From the cell containing the given text, extract its center point as (X, Y) coordinate. 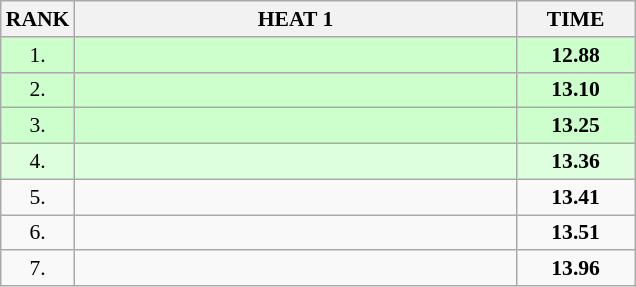
13.96 (576, 269)
5. (38, 197)
TIME (576, 19)
13.36 (576, 162)
7. (38, 269)
13.41 (576, 197)
2. (38, 90)
12.88 (576, 55)
13.10 (576, 90)
13.51 (576, 233)
6. (38, 233)
13.25 (576, 126)
HEAT 1 (295, 19)
RANK (38, 19)
3. (38, 126)
4. (38, 162)
1. (38, 55)
